For the text-containing cell, return its midpoint in (X, Y) coordinate format. 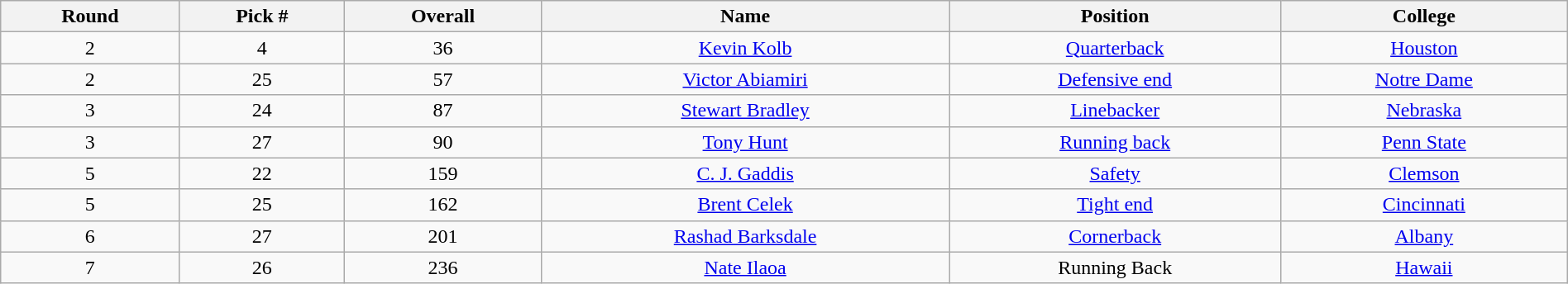
Nate Ilaoa (745, 267)
Round (90, 17)
Notre Dame (1424, 79)
162 (443, 205)
Tight end (1115, 205)
Cincinnati (1424, 205)
Houston (1424, 48)
Quarterback (1115, 48)
236 (443, 267)
Tony Hunt (745, 142)
Pick # (262, 17)
90 (443, 142)
Name (745, 17)
4 (262, 48)
Defensive end (1115, 79)
Stewart Bradley (745, 111)
Brent Celek (745, 205)
Kevin Kolb (745, 48)
57 (443, 79)
Cornerback (1115, 236)
Hawaii (1424, 267)
24 (262, 111)
6 (90, 236)
Victor Abiamiri (745, 79)
159 (443, 173)
Overall (443, 17)
Running back (1115, 142)
Albany (1424, 236)
26 (262, 267)
Clemson (1424, 173)
C. J. Gaddis (745, 173)
Position (1115, 17)
Linebacker (1115, 111)
Nebraska (1424, 111)
College (1424, 17)
Safety (1115, 173)
87 (443, 111)
201 (443, 236)
Running Back (1115, 267)
36 (443, 48)
Penn State (1424, 142)
7 (90, 267)
Rashad Barksdale (745, 236)
22 (262, 173)
